Find where the given text appears and provide that cell's center as (X, Y) coordinate. 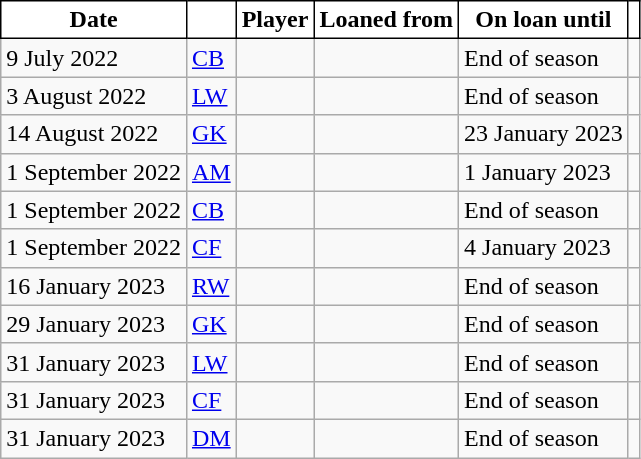
23 January 2023 (544, 134)
4 January 2023 (544, 248)
DM (211, 438)
RW (211, 286)
9 July 2022 (94, 58)
14 August 2022 (94, 134)
Date (94, 20)
Player (275, 20)
29 January 2023 (94, 324)
16 January 2023 (94, 286)
1 January 2023 (544, 172)
Loaned from (386, 20)
3 August 2022 (94, 96)
On loan until (544, 20)
AM (211, 172)
